Extract the [X, Y] coordinate from the center of the cell holding the provided text.  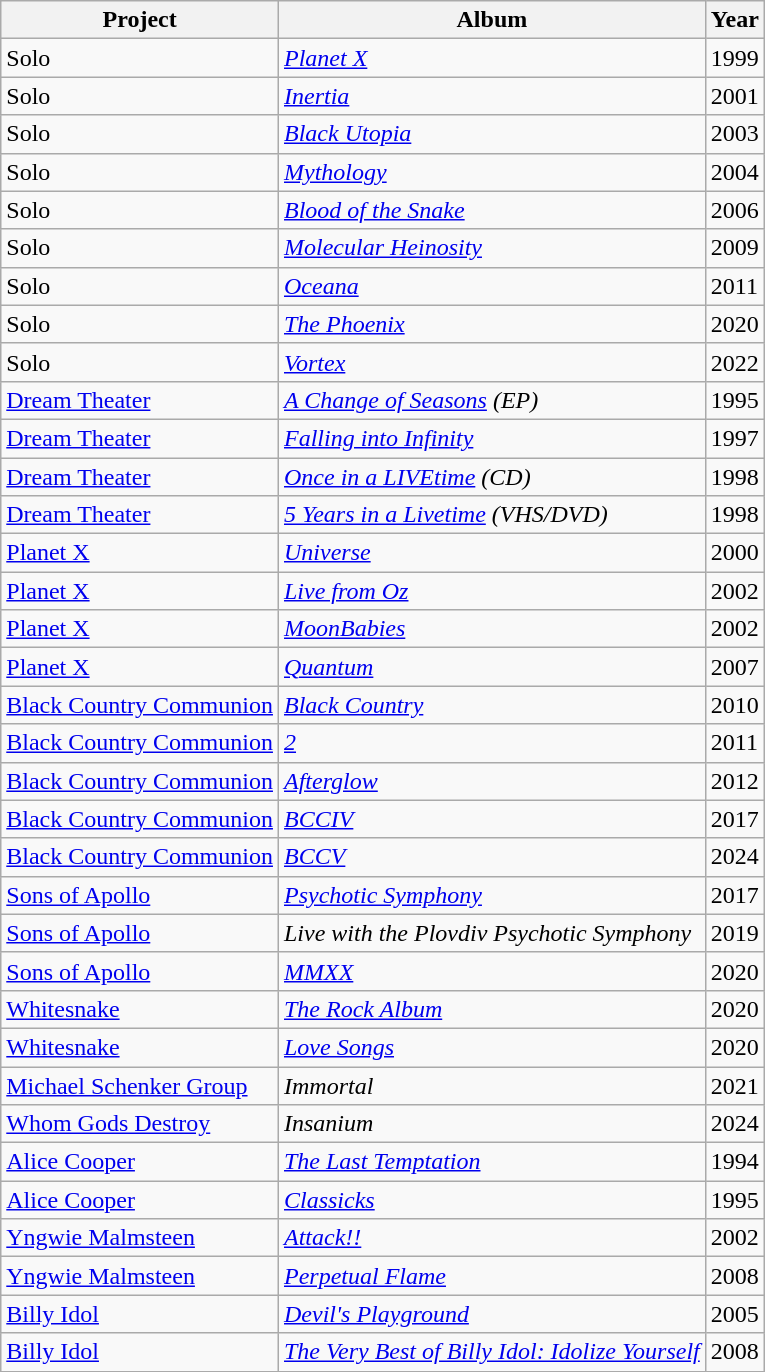
5 Years in a Livetime (VHS/DVD) [492, 515]
Album [492, 20]
2022 [734, 362]
2012 [734, 781]
2 [492, 743]
1994 [734, 1162]
Psychotic Symphony [492, 895]
2010 [734, 705]
Quantum [492, 667]
2000 [734, 553]
Live with the Plovdiv Psychotic Symphony [492, 933]
2009 [734, 248]
Love Songs [492, 1047]
MoonBabies [492, 629]
Black Utopia [492, 134]
Inertia [492, 96]
Project [140, 20]
Devil's Playground [492, 1314]
Universe [492, 553]
1999 [734, 58]
The Rock Album [492, 1009]
Immortal [492, 1085]
2021 [734, 1085]
Vortex [492, 362]
2003 [734, 134]
2019 [734, 933]
Once in a LIVEtime (CD) [492, 477]
Year [734, 20]
Falling into Infinity [492, 438]
Mythology [492, 172]
BCCV [492, 857]
2001 [734, 96]
MMXX [492, 971]
Black Country [492, 705]
Whom Gods Destroy [140, 1124]
The Phoenix [492, 324]
1997 [734, 438]
2005 [734, 1314]
Afterglow [492, 781]
The Very Best of Billy Idol: Idolize Yourself [492, 1352]
2007 [734, 667]
Live from Oz [492, 591]
A Change of Seasons (EP) [492, 400]
2006 [734, 210]
Perpetual Flame [492, 1276]
Attack!! [492, 1238]
Classicks [492, 1200]
Michael Schenker Group [140, 1085]
Oceana [492, 286]
Molecular Heinosity [492, 248]
The Last Temptation [492, 1162]
Blood of the Snake [492, 210]
Insanium [492, 1124]
BCCIV [492, 819]
2004 [734, 172]
